From the cell containing the given text, extract its center point as (X, Y) coordinate. 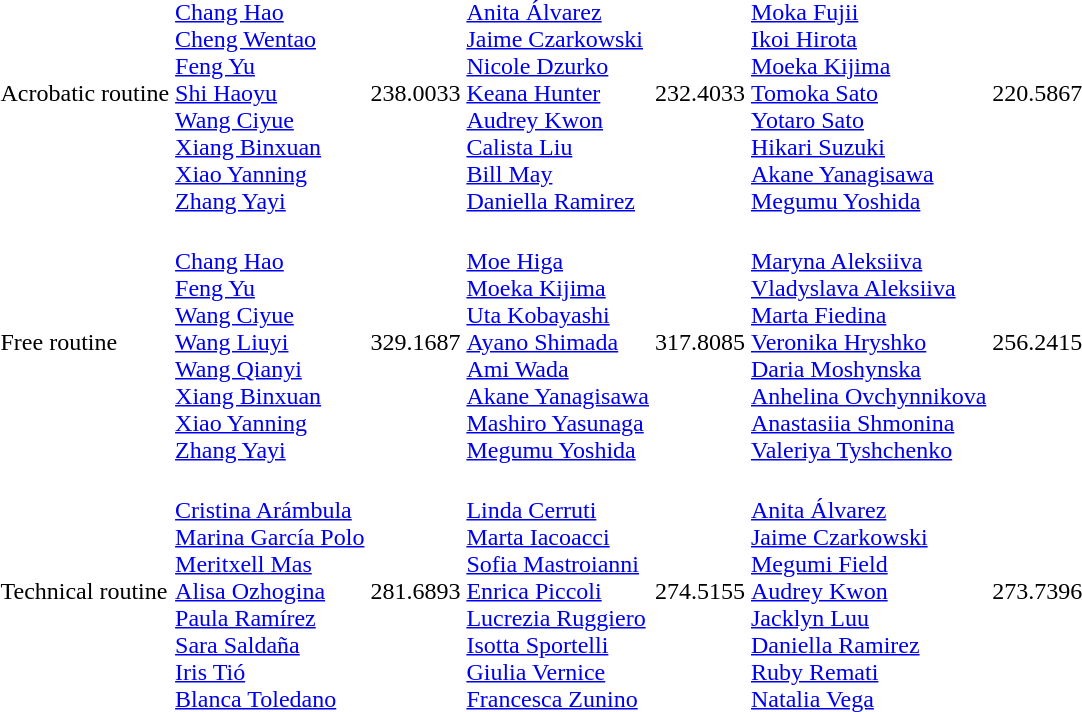
Chang HaoFeng YuWang CiyueWang LiuyiWang QianyiXiang BinxuanXiao YanningZhang Yayi (270, 342)
329.1687 (416, 342)
Moe HigaMoeka KijimaUta KobayashiAyano ShimadaAmi WadaAkane YanagisawaMashiro YasunagaMegumu Yoshida (558, 342)
317.8085 (700, 342)
Maryna AleksiivaVladyslava AleksiivaMarta FiedinaVeronika HryshkoDaria MoshynskaAnhelina OvchynnikovaAnastasiia ShmoninaValeriya Tyshchenko (869, 342)
